For the text-containing cell, return its midpoint in (X, Y) coordinate format. 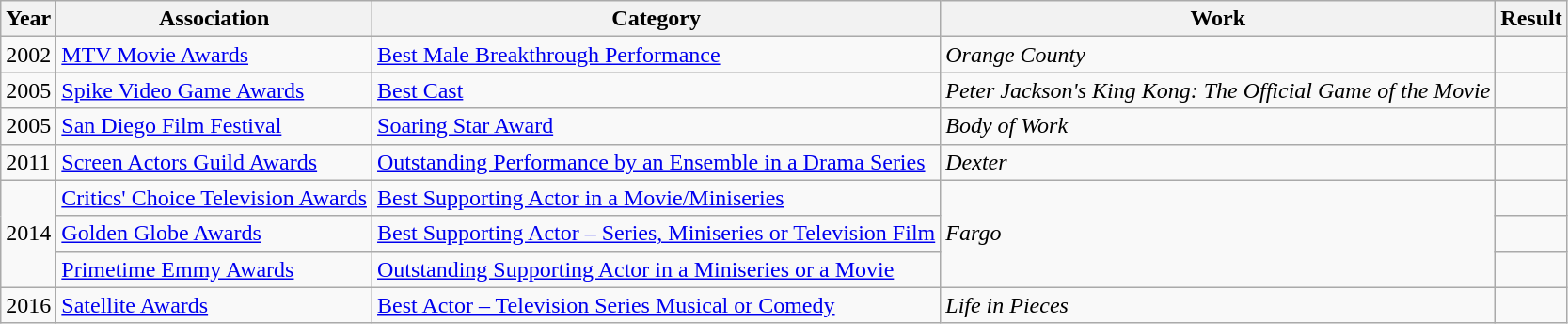
Category (657, 19)
Best Actor – Television Series Musical or Comedy (657, 305)
Work (1218, 19)
Satellite Awards (214, 305)
Life in Pieces (1218, 305)
MTV Movie Awards (214, 55)
2016 (28, 305)
Spike Video Game Awards (214, 90)
Best Supporting Actor in a Movie/Miniseries (657, 198)
2002 (28, 55)
Outstanding Performance by an Ensemble in a Drama Series (657, 162)
Fargo (1218, 234)
Golden Globe Awards (214, 234)
San Diego Film Festival (214, 126)
2011 (28, 162)
Outstanding Supporting Actor in a Miniseries or a Movie (657, 269)
Best Supporting Actor – Series, Miniseries or Television Film (657, 234)
Critics' Choice Television Awards (214, 198)
Orange County (1218, 55)
Soaring Star Award (657, 126)
Association (214, 19)
Primetime Emmy Awards (214, 269)
Best Male Breakthrough Performance (657, 55)
Peter Jackson's King Kong: The Official Game of the Movie (1218, 90)
Result (1531, 19)
Body of Work (1218, 126)
Dexter (1218, 162)
Screen Actors Guild Awards (214, 162)
Year (28, 19)
Best Cast (657, 90)
2014 (28, 234)
